Output the [x, y] coordinate of the center of the cell containing the given text.  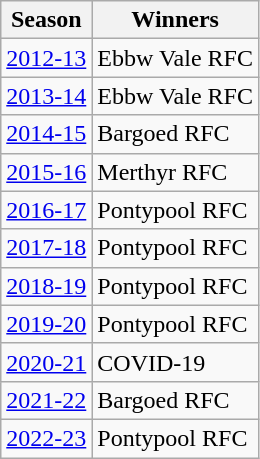
2019-20 [46, 324]
COVID-19 [176, 362]
2013-14 [46, 96]
Season [46, 20]
2016-17 [46, 210]
2022-23 [46, 438]
2014-15 [46, 134]
2020-21 [46, 362]
2017-18 [46, 248]
Winners [176, 20]
2018-19 [46, 286]
Merthyr RFC [176, 172]
2021-22 [46, 400]
2015-16 [46, 172]
2012-13 [46, 58]
